Extract the (x, y) coordinate from the center of the cell holding the provided text.  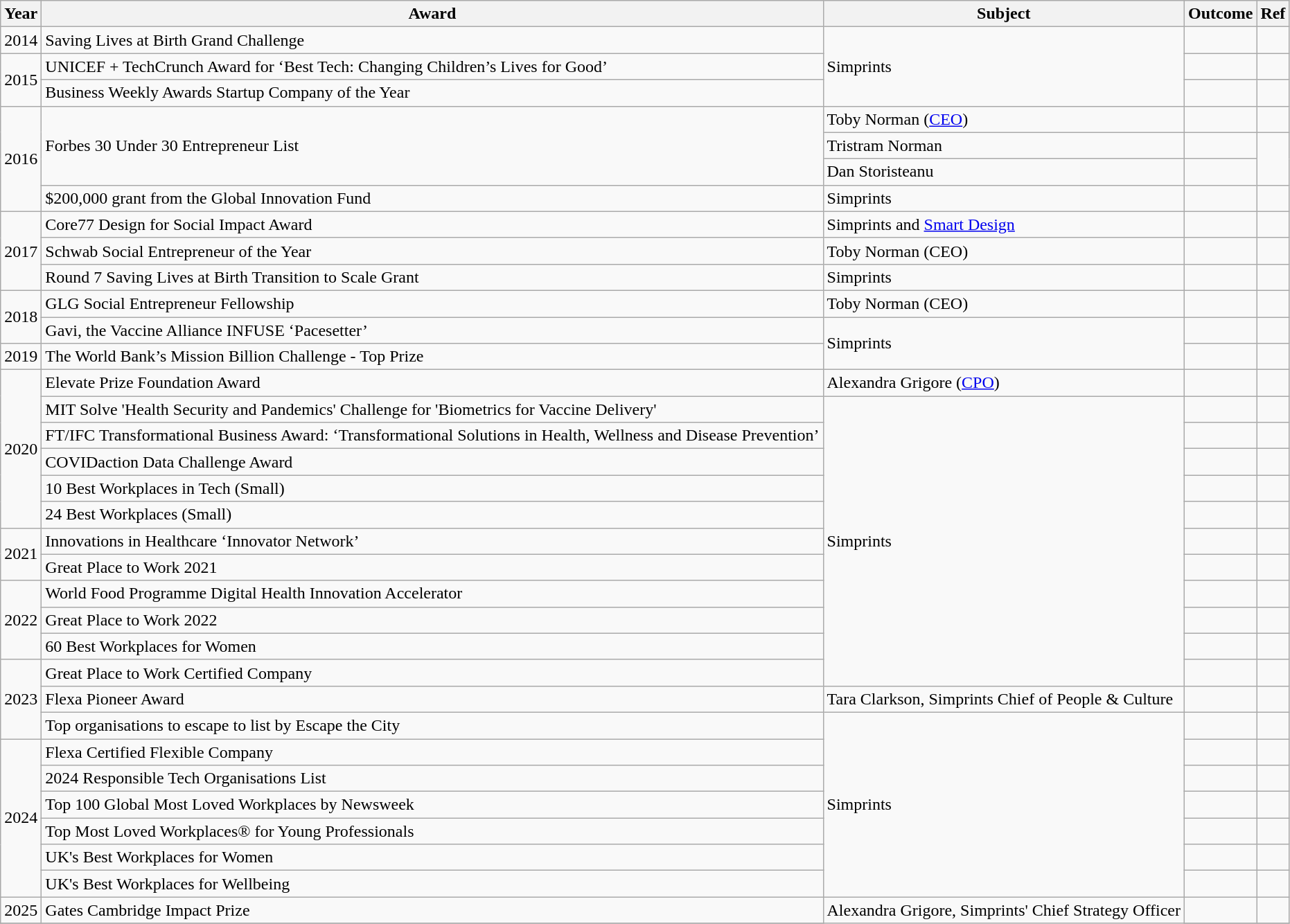
Round 7 Saving Lives at Birth Transition to Scale Grant (432, 277)
2024 Responsible Tech Organisations List (432, 779)
Dan Storisteanu (1003, 172)
60 Best Workplaces for Women (432, 646)
Award (432, 14)
Gavi, the Vaccine Alliance INFUSE ‘Pacesetter’ (432, 330)
2025 (21, 910)
2016 (21, 159)
Ref (1273, 14)
2020 (21, 449)
Schwab Social Entrepreneur of the Year (432, 251)
Tara Clarkson, Simprints Chief of People & Culture (1003, 699)
2024 (21, 817)
COVIDaction Data Challenge Award (432, 462)
Year (21, 14)
GLG Social Entrepreneur Fellowship (432, 303)
Saving Lives at Birth Grand Challenge (432, 40)
Subject (1003, 14)
Outcome (1220, 14)
UK's Best Workplaces for Wellbeing (432, 884)
FT/IFC Transformational Business Award: ‘Transformational Solutions in Health, Wellness and Disease Prevention’ (432, 436)
$200,000 grant from the Global Innovation Fund (432, 198)
2015 (21, 80)
Flexa Pioneer Award (432, 699)
Forbes 30 Under 30 Entrepreneur List (432, 145)
Business Weekly Awards Startup Company of the Year (432, 93)
Great Place to Work 2021 (432, 567)
Elevate Prize Foundation Award (432, 383)
2022 (21, 620)
Top Most Loved Workplaces® for Young Professionals (432, 831)
World Food Programme Digital Health Innovation Accelerator (432, 594)
Flexa Certified Flexible Company (432, 752)
2023 (21, 699)
Alexandra Grigore, Simprints' Chief Strategy Officer (1003, 910)
Core77 Design for Social Impact Award (432, 224)
UK's Best Workplaces for Women (432, 858)
Top 100 Global Most Loved Workplaces by Newsweek (432, 805)
Alexandra Grigore (CPO) (1003, 383)
Top organisations to escape to list by Escape the City (432, 725)
10 Best Workplaces in Tech (Small) (432, 488)
2021 (21, 554)
2019 (21, 357)
2014 (21, 40)
24 Best Workplaces (Small) (432, 515)
Gates Cambridge Impact Prize (432, 910)
MIT Solve 'Health Security and Pandemics' Challenge for 'Biometrics for Vaccine Delivery' (432, 409)
Innovations in Healthcare ‘Innovator Network’ (432, 541)
UNICEF + TechCrunch Award for ‘Best Tech: Changing Children’s Lives for Good’ (432, 66)
Simprints and Smart Design (1003, 224)
Great Place to Work 2022 (432, 620)
2018 (21, 317)
2017 (21, 251)
Great Place to Work Certified Company (432, 673)
Tristram Norman (1003, 145)
The World Bank’s Mission Billion Challenge - Top Prize (432, 357)
